For the text-containing cell, return its midpoint in [x, y] coordinate format. 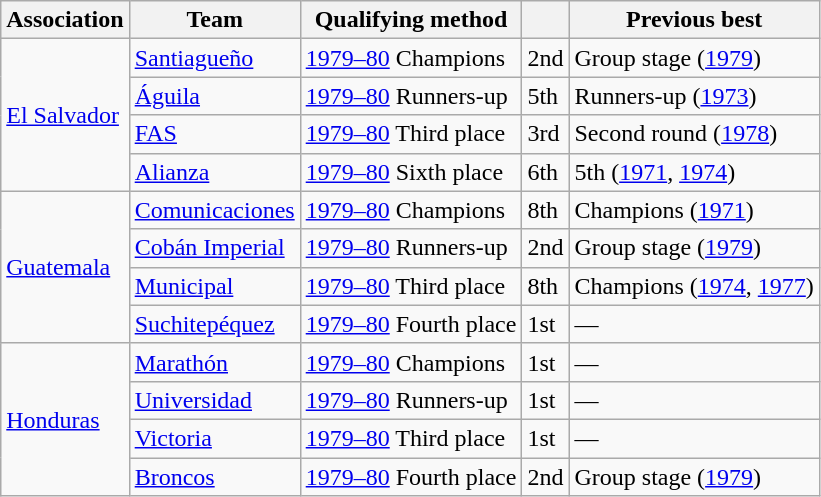
Victoria [214, 438]
Runners-up (1973) [694, 96]
Alianza [214, 172]
Qualifying method [411, 20]
Suchitepéquez [214, 324]
El Salvador [65, 115]
Champions (1971) [694, 210]
5th [546, 96]
Santiagueño [214, 58]
Marathón [214, 362]
Second round (1978) [694, 134]
Municipal [214, 286]
Universidad [214, 400]
Comunicaciones [214, 210]
Association [65, 20]
1979–80 Sixth place [411, 172]
Champions (1974, 1977) [694, 286]
Cobán Imperial [214, 248]
6th [546, 172]
5th (1971, 1974) [694, 172]
Águila [214, 96]
Team [214, 20]
Guatemala [65, 267]
FAS [214, 134]
3rd [546, 134]
Honduras [65, 419]
Previous best [694, 20]
Broncos [214, 477]
